Locate the cell with the specified text and output its [X, Y] center coordinate. 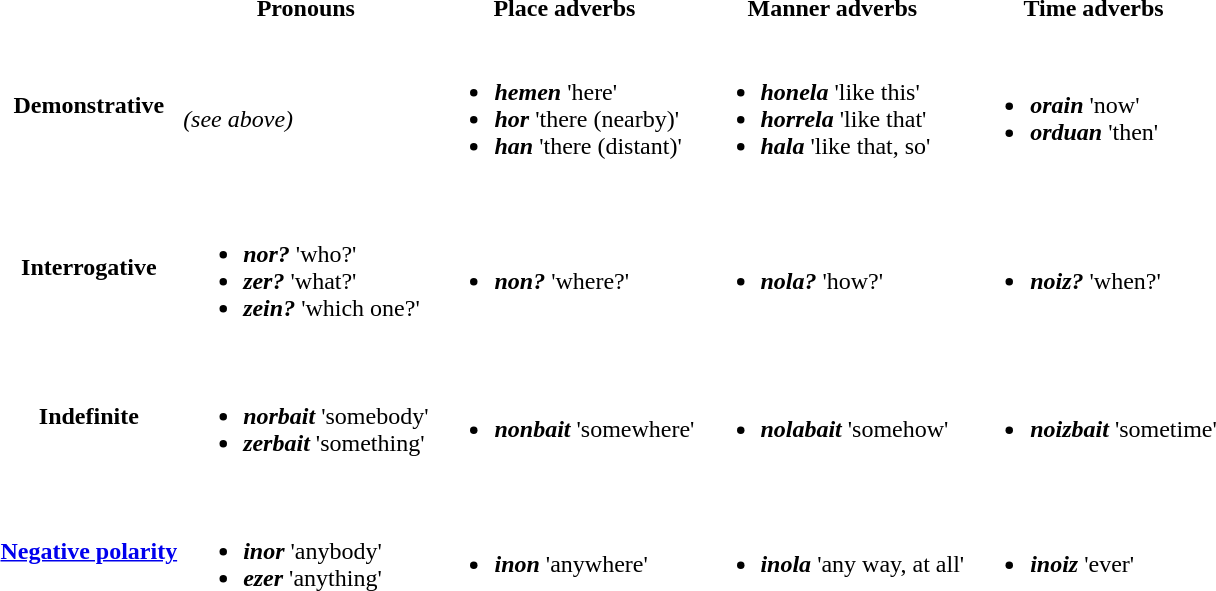
norbait 'somebody'zerbait 'something' [306, 416]
nola? 'how?' [832, 268]
nonbait 'somewhere' [564, 416]
(see above) [306, 106]
non? 'where?' [564, 268]
hemen 'here'hor 'there (nearby)'han 'there (distant)' [564, 106]
nor? 'who?'zer? 'what?'zein? 'which one?' [306, 268]
honela 'like this'horrela 'like that'hala 'like that, so' [832, 106]
nolabait 'somehow' [832, 416]
